Identify which cell holds the provided text, then report its [X, Y] central coordinate. 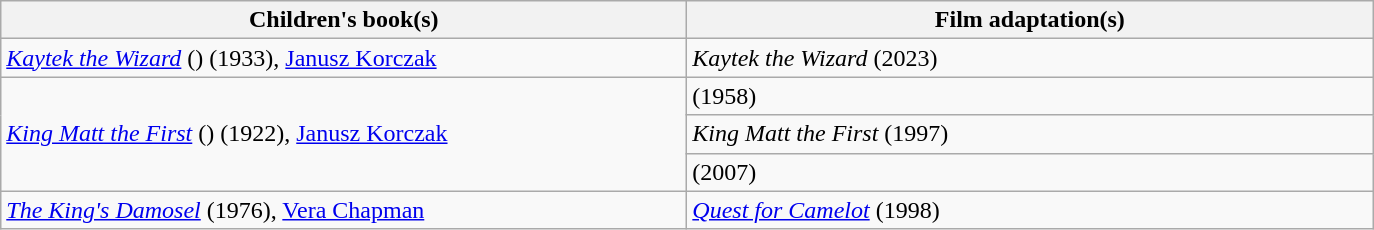
Kaytek the Wizard () (1933), Janusz Korczak [344, 58]
King Matt the First (1997) [1030, 134]
King Matt the First () (1922), Janusz Korczak [344, 134]
Children's book(s) [344, 20]
(2007) [1030, 172]
Kaytek the Wizard (2023) [1030, 58]
Film adaptation(s) [1030, 20]
(1958) [1030, 96]
Quest for Camelot (1998) [1030, 210]
The King's Damosel (1976), Vera Chapman [344, 210]
